Find where the given text appears and provide that cell's center as [x, y] coordinate. 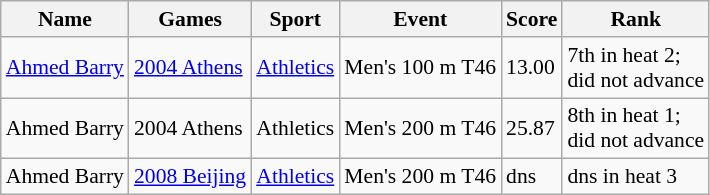
13.00 [532, 68]
dns [532, 177]
25.87 [532, 128]
Event [420, 19]
Games [190, 19]
Rank [636, 19]
Sport [295, 19]
8th in heat 1; did not advance [636, 128]
dns in heat 3 [636, 177]
2008 Beijing [190, 177]
7th in heat 2; did not advance [636, 68]
Men's 100 m T46 [420, 68]
Score [532, 19]
Name [65, 19]
